For the text-containing cell, return its midpoint in [x, y] coordinate format. 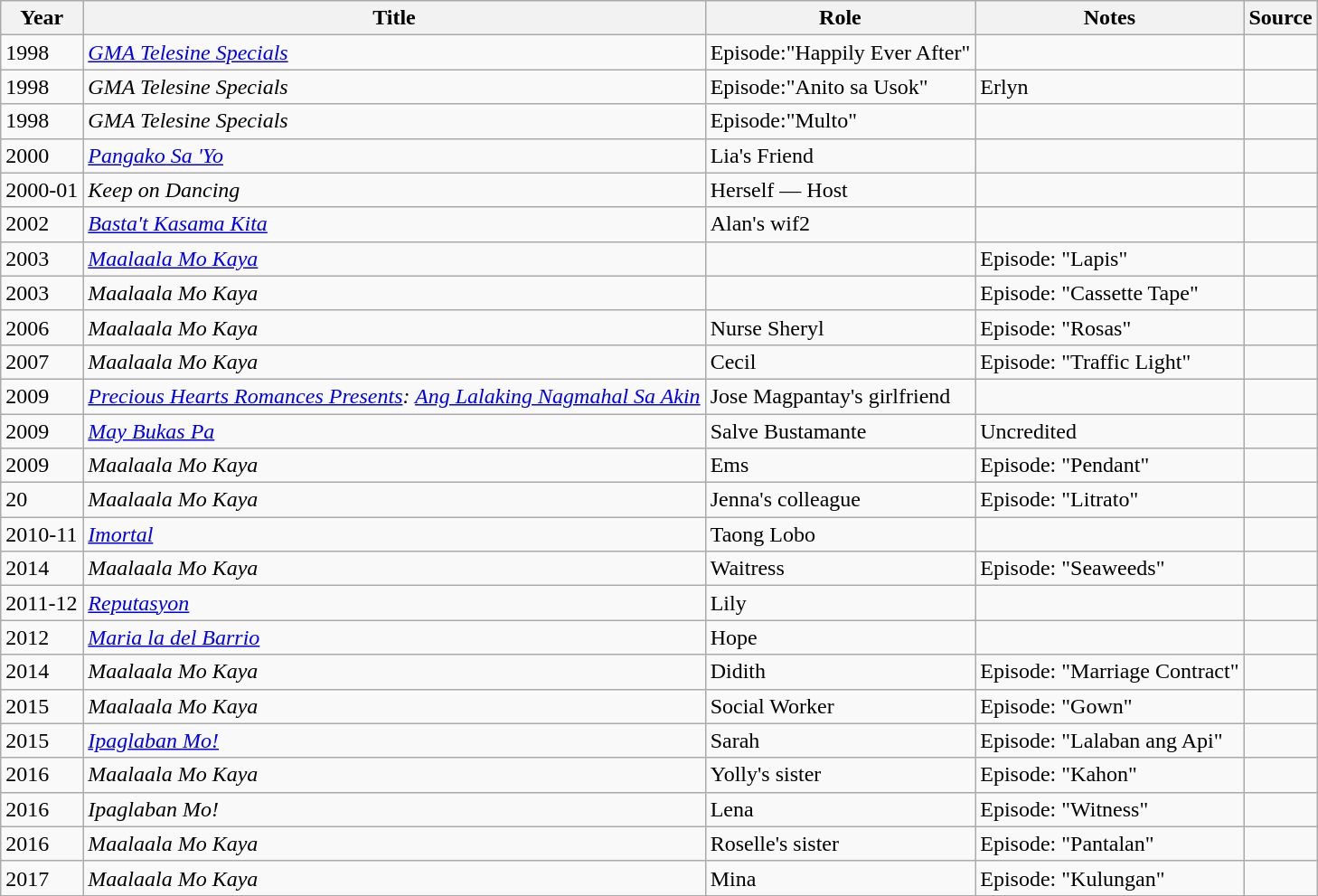
2006 [42, 327]
Episode: "Litrato" [1110, 500]
Episode: "Kulungan" [1110, 878]
Maria la del Barrio [394, 637]
2010-11 [42, 534]
2012 [42, 637]
Episode:"Anito sa Usok" [841, 87]
Episode: "Pendant" [1110, 466]
Episode: "Traffic Light" [1110, 362]
Cecil [841, 362]
Reputasyon [394, 603]
Episode: "Kahon" [1110, 775]
Nurse Sheryl [841, 327]
Role [841, 18]
Episode: "Pantalan" [1110, 844]
Year [42, 18]
Imortal [394, 534]
2002 [42, 224]
Lia's Friend [841, 156]
Lily [841, 603]
Episode: "Marriage Contract" [1110, 672]
Episode: "Cassette Tape" [1110, 293]
Yolly's sister [841, 775]
Lena [841, 809]
Mina [841, 878]
Precious Hearts Romances Presents: Ang Lalaking Nagmahal Sa Akin [394, 396]
Pangako Sa 'Yo [394, 156]
Social Worker [841, 706]
2000 [42, 156]
Episode:"Multo" [841, 121]
Keep on Dancing [394, 190]
2017 [42, 878]
Ems [841, 466]
Episode:"Happily Ever After" [841, 52]
Source [1280, 18]
Hope [841, 637]
2007 [42, 362]
Episode: "Lapis" [1110, 259]
20 [42, 500]
Alan's wif2 [841, 224]
Salve Bustamante [841, 431]
May Bukas Pa [394, 431]
2000-01 [42, 190]
Jose Magpantay's girlfriend [841, 396]
Episode: "Lalaban ang Api" [1110, 740]
Taong Lobo [841, 534]
Basta't Kasama Kita [394, 224]
Roselle's sister [841, 844]
Waitress [841, 569]
Notes [1110, 18]
Sarah [841, 740]
Title [394, 18]
Episode: "Seaweeds" [1110, 569]
Episode: "Rosas" [1110, 327]
Erlyn [1110, 87]
Uncredited [1110, 431]
Didith [841, 672]
Episode: "Witness" [1110, 809]
Episode: "Gown" [1110, 706]
Herself — Host [841, 190]
2011-12 [42, 603]
Jenna's colleague [841, 500]
